Extract the (X, Y) coordinate from the center of the cell holding the provided text.  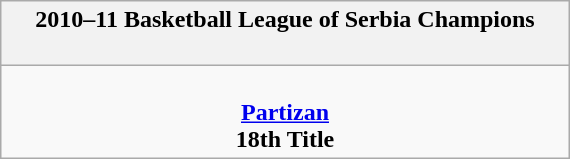
2010–11 Basketball League of Serbia Champions (284, 34)
Partizan18th Title (284, 112)
